Return the (X, Y) coordinate for the center point of the cell that contains the specified text.  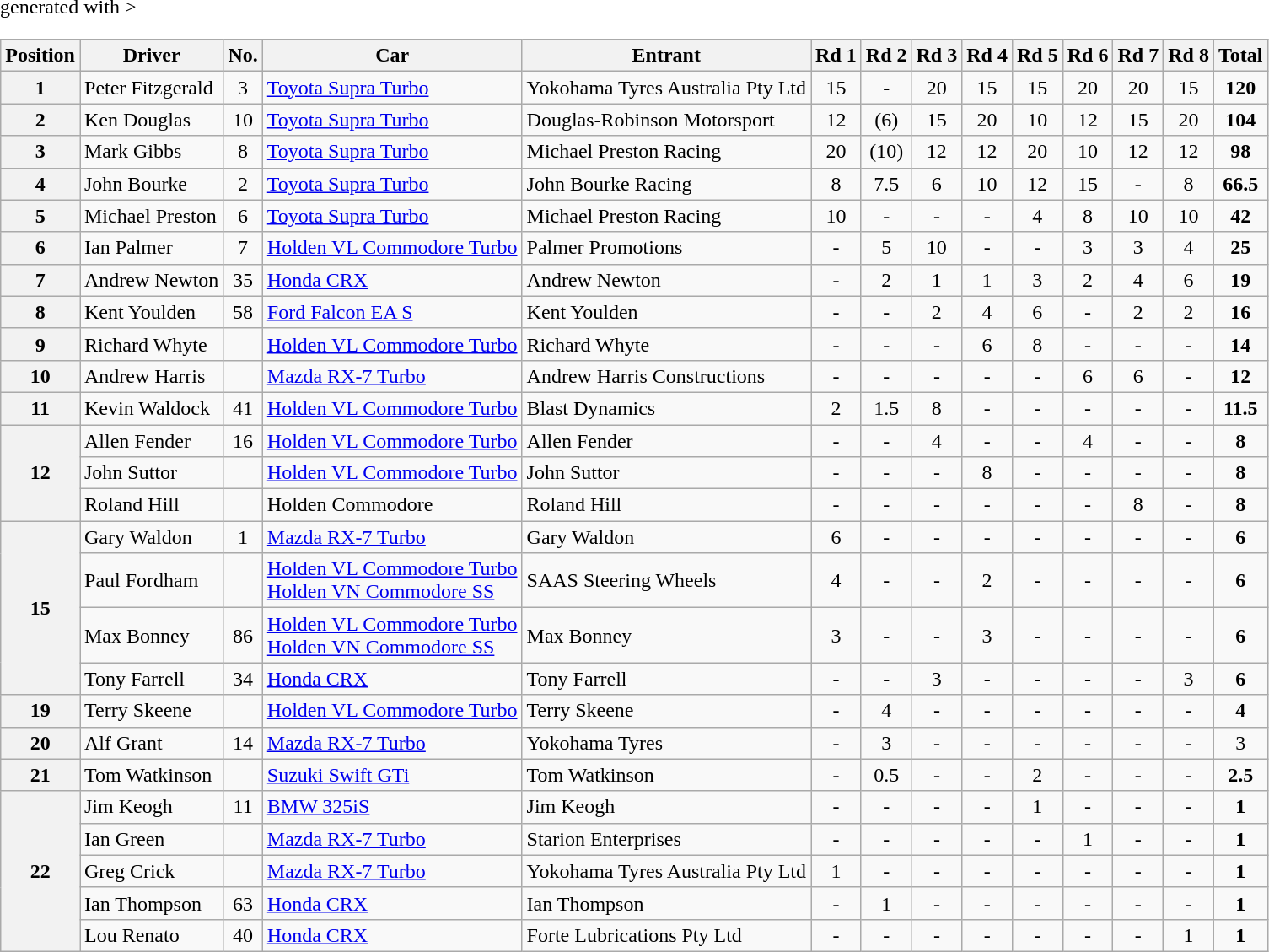
Car (392, 56)
Total (1240, 56)
Peter Fitzgerald (151, 88)
Alf Grant (151, 743)
63 (243, 903)
Kevin Waldock (151, 408)
SAAS Steering Wheels (666, 580)
BMW 325iS (392, 807)
John Bourke Racing (666, 184)
Ian Palmer (151, 248)
Driver (151, 56)
Rd 4 (987, 56)
Holden Commodore (392, 505)
22 (40, 871)
41 (243, 408)
Position (40, 56)
Rd 8 (1189, 56)
Lou Renato (151, 935)
Ken Douglas (151, 120)
2.5 (1240, 775)
7.5 (886, 184)
(10) (886, 152)
104 (1240, 120)
Greg Crick (151, 871)
58 (243, 312)
Rd 5 (1037, 56)
Michael Preston (151, 216)
Douglas-Robinson Motorsport (666, 120)
25 (1240, 248)
34 (243, 679)
Forte Lubrications Pty Ltd (666, 935)
Ian Green (151, 839)
Rd 3 (937, 56)
35 (243, 280)
1.5 (886, 408)
Suzuki Swift GTi (392, 775)
98 (1240, 152)
Ford Falcon EA S (392, 312)
Rd 1 (836, 56)
John Bourke (151, 184)
21 (40, 775)
Palmer Promotions (666, 248)
Mark Gibbs (151, 152)
Andrew Harris (151, 376)
Starion Enterprises (666, 839)
Andrew Harris Constructions (666, 376)
No. (243, 56)
Blast Dynamics (666, 408)
40 (243, 935)
(6) (886, 120)
Rd 6 (1088, 56)
Entrant (666, 56)
Rd 2 (886, 56)
Rd 7 (1138, 56)
86 (243, 636)
11.5 (1240, 408)
120 (1240, 88)
42 (1240, 216)
Paul Fordham (151, 580)
66.5 (1240, 184)
9 (40, 344)
0.5 (886, 775)
Yokohama Tyres (666, 743)
